Return the [x, y] coordinate for the center point of the cell that contains the specified text.  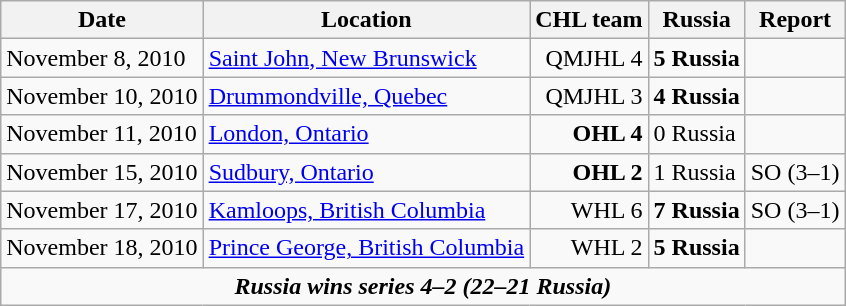
November 11, 2010 [102, 134]
Saint John, New Brunswick [366, 58]
November 18, 2010 [102, 248]
4 Russia [696, 96]
Sudbury, Ontario [366, 172]
WHL 2 [589, 248]
Location [366, 20]
London, Ontario [366, 134]
Russia wins series 4–2 (22–21 Russia) [423, 286]
Drummondville, Quebec [366, 96]
OHL 2 [589, 172]
Russia [696, 20]
OHL 4 [589, 134]
1 Russia [696, 172]
Date [102, 20]
November 10, 2010 [102, 96]
QMJHL 4 [589, 58]
CHL team [589, 20]
Report [795, 20]
0 Russia [696, 134]
Kamloops, British Columbia [366, 210]
November 17, 2010 [102, 210]
WHL 6 [589, 210]
November 8, 2010 [102, 58]
November 15, 2010 [102, 172]
Prince George, British Columbia [366, 248]
QMJHL 3 [589, 96]
7 Russia [696, 210]
